Identify which cell holds the provided text, then report its (x, y) central coordinate. 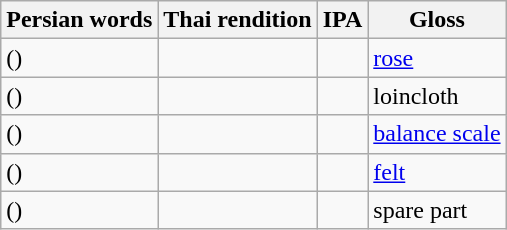
spare part (437, 210)
felt (437, 172)
balance scale (437, 134)
IPA (342, 20)
Thai rendition (238, 20)
Gloss (437, 20)
loincloth (437, 96)
Persian words (80, 20)
rose (437, 58)
